Output the [X, Y] coordinate of the center of the cell containing the given text.  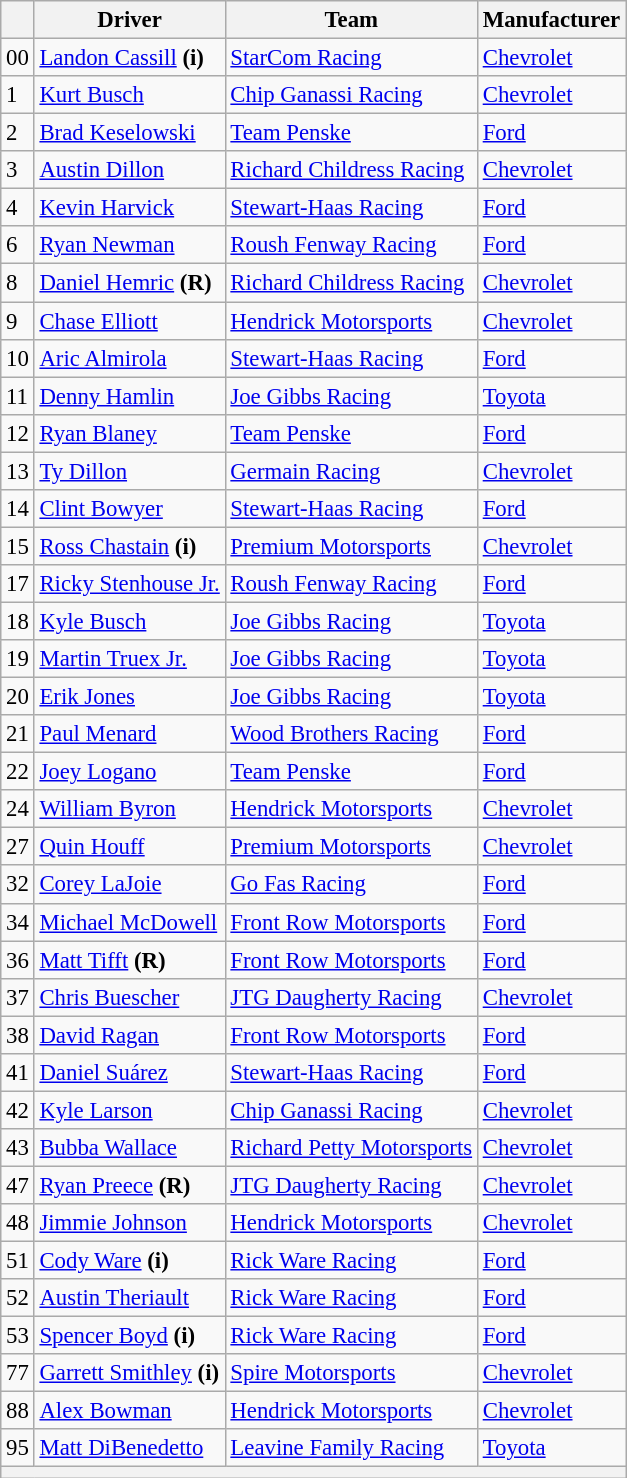
Germain Racing [351, 471]
11 [18, 396]
12 [18, 433]
Erik Jones [130, 697]
47 [18, 1185]
00 [18, 58]
Cody Ware (i) [130, 1261]
43 [18, 1148]
95 [18, 1449]
36 [18, 960]
34 [18, 922]
Aric Almirola [130, 358]
Garrett Smithley (i) [130, 1373]
Michael McDowell [130, 922]
2 [18, 133]
Spire Motorsports [351, 1373]
Clint Bowyer [130, 509]
Matt DiBenedetto [130, 1449]
Brad Keselowski [130, 133]
Jimmie Johnson [130, 1223]
88 [18, 1411]
William Byron [130, 809]
52 [18, 1298]
Austin Dillon [130, 170]
21 [18, 734]
Go Fas Racing [351, 885]
Ricky Stenhouse Jr. [130, 584]
17 [18, 584]
Kyle Busch [130, 621]
Ross Chastain (i) [130, 546]
51 [18, 1261]
David Ragan [130, 1035]
22 [18, 772]
Daniel Hemric (R) [130, 283]
Chase Elliott [130, 321]
42 [18, 1110]
10 [18, 358]
Spencer Boyd (i) [130, 1336]
1 [18, 95]
19 [18, 659]
20 [18, 697]
Chris Buescher [130, 997]
Quin Houff [130, 847]
Manufacturer [551, 20]
Ryan Preece (R) [130, 1185]
Martin Truex Jr. [130, 659]
Driver [130, 20]
Alex Bowman [130, 1411]
6 [18, 245]
Matt Tifft (R) [130, 960]
Wood Brothers Racing [351, 734]
Ryan Blaney [130, 433]
13 [18, 471]
Leavine Family Racing [351, 1449]
48 [18, 1223]
8 [18, 283]
Landon Cassill (i) [130, 58]
4 [18, 208]
14 [18, 509]
3 [18, 170]
Kyle Larson [130, 1110]
27 [18, 847]
Ty Dillon [130, 471]
Bubba Wallace [130, 1148]
Corey LaJoie [130, 885]
41 [18, 1073]
Kurt Busch [130, 95]
Denny Hamlin [130, 396]
Daniel Suárez [130, 1073]
77 [18, 1373]
Joey Logano [130, 772]
37 [18, 997]
38 [18, 1035]
32 [18, 885]
24 [18, 809]
18 [18, 621]
Kevin Harvick [130, 208]
Austin Theriault [130, 1298]
StarCom Racing [351, 58]
53 [18, 1336]
Paul Menard [130, 734]
Richard Petty Motorsports [351, 1148]
Ryan Newman [130, 245]
Team [351, 20]
9 [18, 321]
15 [18, 546]
